Capture the cell that displays the provided text and extract its (X, Y) central coordinate. 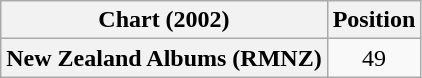
Position (374, 20)
New Zealand Albums (RMNZ) (164, 58)
Chart (2002) (164, 20)
49 (374, 58)
